Scan for the cell matching the given text and deliver its [X, Y] coordinate at center. 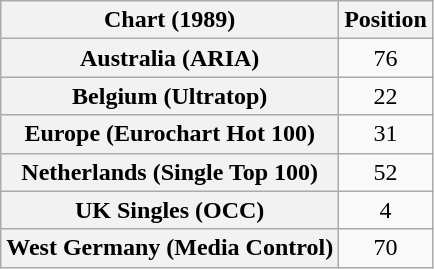
52 [386, 172]
Belgium (Ultratop) [170, 96]
Australia (ARIA) [170, 58]
Europe (Eurochart Hot 100) [170, 134]
Netherlands (Single Top 100) [170, 172]
31 [386, 134]
Chart (1989) [170, 20]
UK Singles (OCC) [170, 210]
70 [386, 248]
76 [386, 58]
22 [386, 96]
Position [386, 20]
West Germany (Media Control) [170, 248]
4 [386, 210]
